Find where the given text appears and provide that cell's center as (X, Y) coordinate. 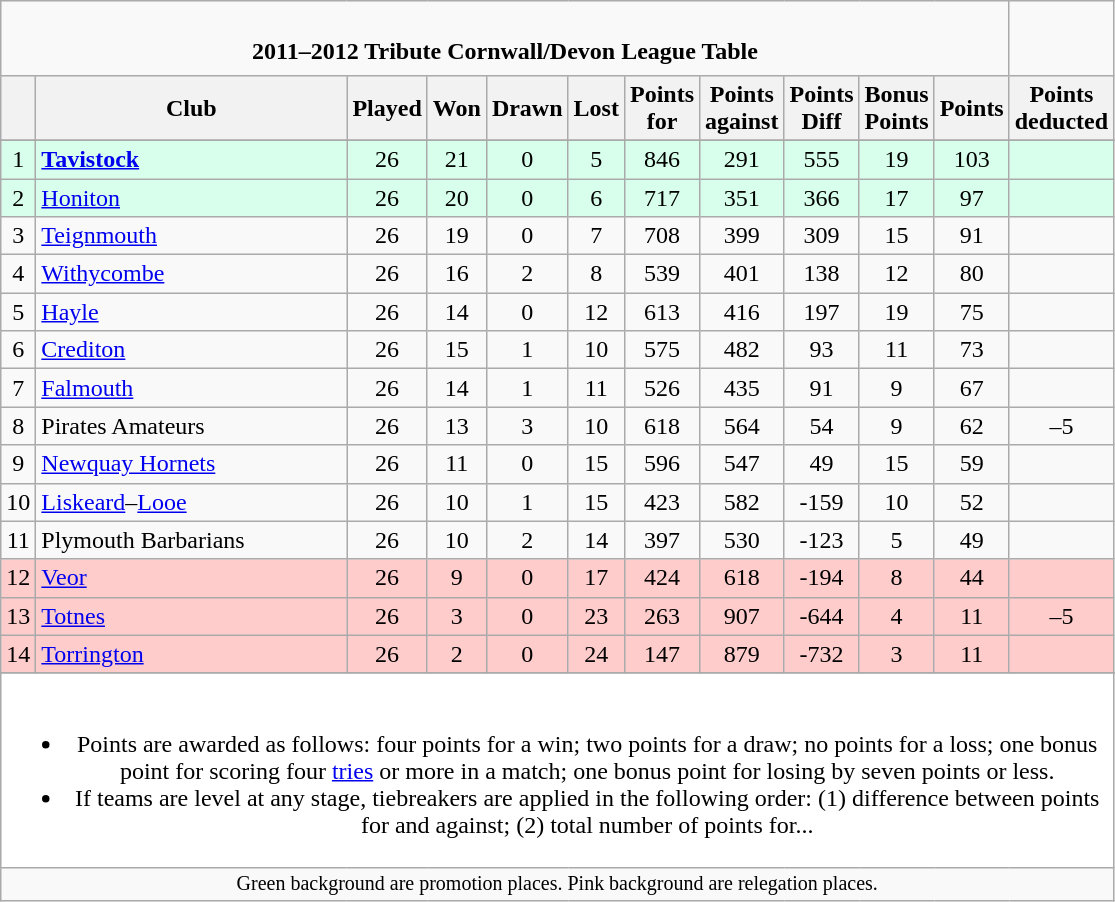
Plymouth Barbarians (192, 540)
Withycombe (192, 274)
Points deducted (1061, 108)
73 (972, 350)
291 (742, 159)
555 (822, 159)
Points (972, 108)
Hayle (192, 312)
Torrington (192, 654)
-159 (822, 502)
564 (742, 426)
59 (972, 464)
197 (822, 312)
416 (742, 312)
Totnes (192, 616)
575 (662, 350)
62 (972, 426)
93 (822, 350)
Club (192, 108)
21 (456, 159)
526 (662, 388)
Points against (742, 108)
Honiton (192, 197)
103 (972, 159)
351 (742, 197)
23 (596, 616)
Pirates Amateurs (192, 426)
67 (972, 388)
-644 (822, 616)
482 (742, 350)
539 (662, 274)
263 (662, 616)
Points Diff (822, 108)
613 (662, 312)
Lost (596, 108)
424 (662, 578)
397 (662, 540)
708 (662, 236)
Newquay Hornets (192, 464)
879 (742, 654)
530 (742, 540)
Crediton (192, 350)
-194 (822, 578)
24 (596, 654)
Played (387, 108)
16 (456, 274)
Tavistock (192, 159)
-732 (822, 654)
44 (972, 578)
717 (662, 197)
Green background are promotion places. Pink background are relegation places. (558, 884)
582 (742, 502)
Teignmouth (192, 236)
Veor (192, 578)
Points for (662, 108)
Bonus Points (896, 108)
596 (662, 464)
401 (742, 274)
423 (662, 502)
846 (662, 159)
Won (456, 108)
399 (742, 236)
97 (972, 197)
-123 (822, 540)
54 (822, 426)
20 (456, 197)
52 (972, 502)
309 (822, 236)
Drawn (527, 108)
435 (742, 388)
547 (742, 464)
138 (822, 274)
Liskeard–Looe (192, 502)
366 (822, 197)
75 (972, 312)
147 (662, 654)
Falmouth (192, 388)
907 (742, 616)
80 (972, 274)
